Return (x, y) of the center of cell containing provided text 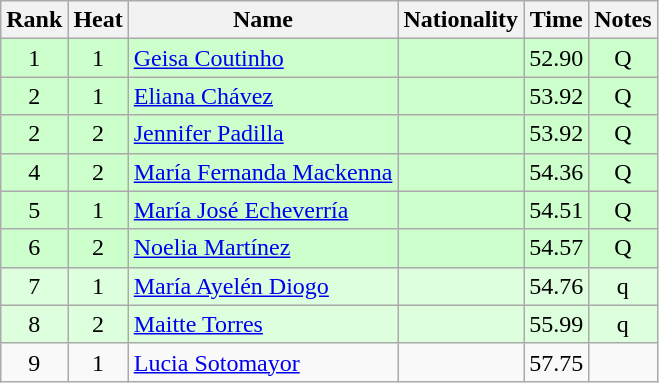
María Ayelén Diogo (263, 286)
54.76 (556, 286)
5 (34, 210)
Name (263, 20)
Time (556, 20)
8 (34, 324)
7 (34, 286)
Nationality (461, 20)
Eliana Chávez (263, 96)
Jennifer Padilla (263, 134)
María José Echeverría (263, 210)
9 (34, 362)
Geisa Coutinho (263, 58)
6 (34, 248)
52.90 (556, 58)
4 (34, 172)
Lucia Sotomayor (263, 362)
Rank (34, 20)
54.57 (556, 248)
Notes (623, 20)
54.36 (556, 172)
Heat (98, 20)
55.99 (556, 324)
54.51 (556, 210)
María Fernanda Mackenna (263, 172)
57.75 (556, 362)
Maitte Torres (263, 324)
Noelia Martínez (263, 248)
